Identify which cell holds the provided text, then report its [X, Y] central coordinate. 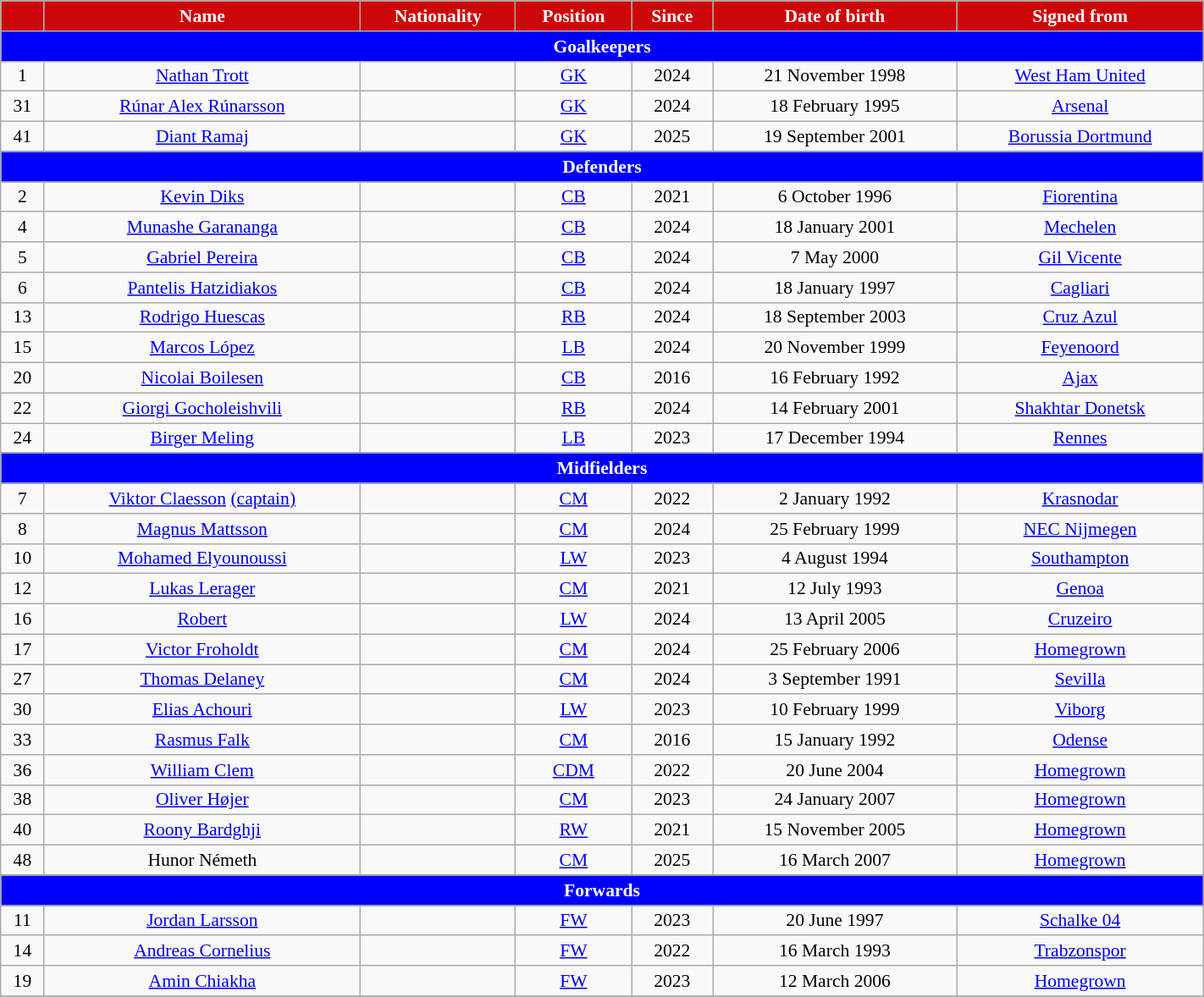
19 [22, 981]
Since [672, 16]
25 February 2006 [835, 649]
Cagliari [1080, 288]
Ajax [1080, 378]
Forwards [602, 890]
Name [202, 16]
48 [22, 861]
Feyenoord [1080, 348]
Gil Vicente [1080, 257]
Goalkeepers [602, 47]
10 February 1999 [835, 710]
2 [22, 197]
7 May 2000 [835, 257]
25 February 1999 [835, 529]
Kevin Diks [202, 197]
Diant Ramaj [202, 137]
RW [574, 830]
CDM [574, 770]
Viktor Claesson (captain) [202, 499]
Roony Bardghji [202, 830]
William Clem [202, 770]
Position [574, 16]
Oliver Højer [202, 800]
15 [22, 348]
38 [22, 800]
Genoa [1080, 589]
Elias Achouri [202, 710]
41 [22, 137]
Pantelis Hatzidiakos [202, 288]
16 [22, 620]
20 [22, 378]
Rodrigo Huescas [202, 317]
Rasmus Falk [202, 740]
Borussia Dortmund [1080, 137]
24 January 2007 [835, 800]
Lukas Lerager [202, 589]
16 February 1992 [835, 378]
Nathan Trott [202, 76]
11 [22, 921]
Jordan Larsson [202, 921]
NEC Nijmegen [1080, 529]
Nationality [439, 16]
13 April 2005 [835, 620]
21 November 1998 [835, 76]
Mechelen [1080, 228]
Defenders [602, 167]
Arsenal [1080, 107]
Shakhtar Donetsk [1080, 408]
15 November 2005 [835, 830]
14 [22, 951]
West Ham United [1080, 76]
30 [22, 710]
Andreas Cornelius [202, 951]
Sevilla [1080, 680]
6 October 1996 [835, 197]
18 February 1995 [835, 107]
Odense [1080, 740]
13 [22, 317]
17 [22, 649]
27 [22, 680]
16 March 1993 [835, 951]
4 [22, 228]
Fiorentina [1080, 197]
Thomas Delaney [202, 680]
12 [22, 589]
Mohamed Elyounoussi [202, 559]
Amin Chiakha [202, 981]
20 June 1997 [835, 921]
Viborg [1080, 710]
5 [22, 257]
3 September 1991 [835, 680]
2 January 1992 [835, 499]
Cruz Azul [1080, 317]
Rúnar Alex Rúnarsson [202, 107]
Birger Meling [202, 438]
Munashe Garananga [202, 228]
19 September 2001 [835, 137]
Southampton [1080, 559]
Magnus Mattsson [202, 529]
14 February 2001 [835, 408]
4 August 1994 [835, 559]
Rennes [1080, 438]
1 [22, 76]
20 November 1999 [835, 348]
Krasnodar [1080, 499]
36 [22, 770]
8 [22, 529]
18 January 2001 [835, 228]
Giorgi Gocholeishvili [202, 408]
12 July 1993 [835, 589]
Midfielders [602, 469]
15 January 1992 [835, 740]
33 [22, 740]
Robert [202, 620]
24 [22, 438]
Cruzeiro [1080, 620]
18 January 1997 [835, 288]
31 [22, 107]
Date of birth [835, 16]
Nicolai Boilesen [202, 378]
20 June 2004 [835, 770]
6 [22, 288]
18 September 2003 [835, 317]
Trabzonspor [1080, 951]
Hunor Németh [202, 861]
Schalke 04 [1080, 921]
40 [22, 830]
22 [22, 408]
7 [22, 499]
Marcos López [202, 348]
10 [22, 559]
12 March 2006 [835, 981]
17 December 1994 [835, 438]
16 March 2007 [835, 861]
Victor Froholdt [202, 649]
Signed from [1080, 16]
Gabriel Pereira [202, 257]
